Pinpoint the cell where the given text exists, returning its (x, y) midpoint coordinate. 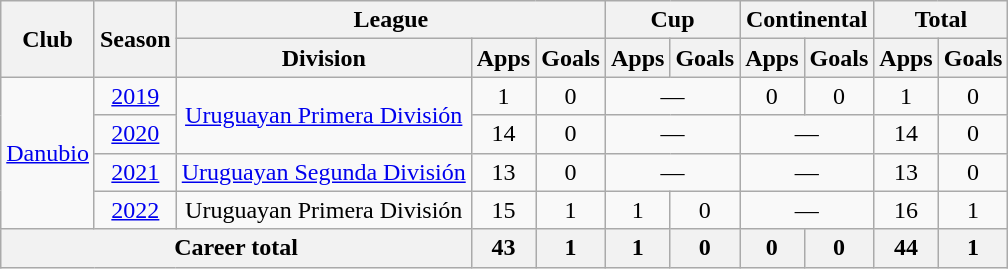
Season (135, 39)
Continental (807, 20)
15 (503, 210)
16 (906, 210)
Uruguayan Segunda División (324, 172)
2021 (135, 172)
Total (941, 20)
2019 (135, 96)
League (390, 20)
Club (48, 39)
Division (324, 58)
Cup (672, 20)
Career total (236, 248)
44 (906, 248)
43 (503, 248)
2020 (135, 134)
Danubio (48, 153)
2022 (135, 210)
